Locate the cell with the specified text and output its (X, Y) center coordinate. 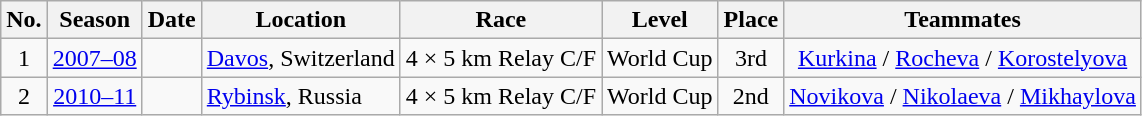
Rybinsk, Russia (300, 96)
Race (500, 20)
Season (94, 20)
3rd (751, 58)
Location (300, 20)
2nd (751, 96)
Level (660, 20)
Place (751, 20)
Teammates (963, 20)
No. (24, 20)
2007–08 (94, 58)
2 (24, 96)
Novikova / Nikolaeva / Mikhaylova (963, 96)
Kurkina / Rocheva / Korostelyova (963, 58)
2010–11 (94, 96)
Date (172, 20)
Davos, Switzerland (300, 58)
1 (24, 58)
